Pinpoint the cell where the given text exists, returning its (x, y) midpoint coordinate. 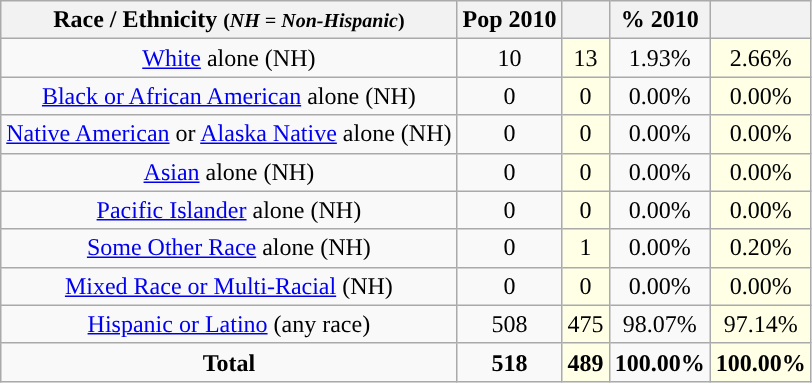
1.93% (660, 58)
White alone (NH) (229, 58)
10 (510, 58)
Mixed Race or Multi-Racial (NH) (229, 286)
13 (586, 58)
475 (586, 324)
518 (510, 362)
% 2010 (660, 20)
489 (586, 362)
0.20% (760, 248)
2.66% (760, 58)
Race / Ethnicity (NH = Non-Hispanic) (229, 20)
98.07% (660, 324)
Total (229, 362)
Black or African American alone (NH) (229, 96)
Asian alone (NH) (229, 172)
Some Other Race alone (NH) (229, 248)
1 (586, 248)
Pop 2010 (510, 20)
97.14% (760, 324)
Native American or Alaska Native alone (NH) (229, 134)
Pacific Islander alone (NH) (229, 210)
Hispanic or Latino (any race) (229, 324)
508 (510, 324)
